Find where the given text appears and provide that cell's center as [x, y] coordinate. 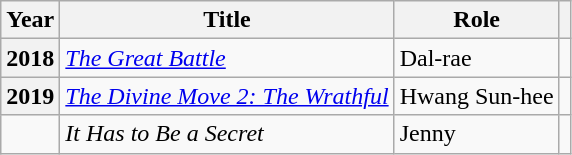
2019 [30, 96]
Year [30, 20]
The Divine Move 2: The Wrathful [227, 96]
Role [476, 20]
Hwang Sun-hee [476, 96]
2018 [30, 58]
The Great Battle [227, 58]
Jenny [476, 134]
Dal-rae [476, 58]
Title [227, 20]
It Has to Be a Secret [227, 134]
